Identify which cell holds the provided text, then report its [X, Y] central coordinate. 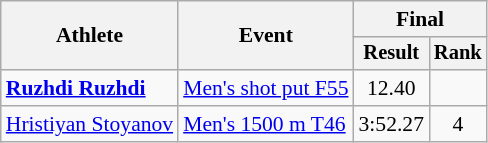
Ruzhdi Ruzhdi [90, 88]
Men's shot put F55 [266, 88]
Final [420, 19]
Men's 1500 m T46 [266, 124]
Athlete [90, 36]
Result [392, 54]
Rank [458, 54]
4 [458, 124]
3:52.27 [392, 124]
Event [266, 36]
12.40 [392, 88]
Hristiyan Stoyanov [90, 124]
